From the cell containing the given text, extract its center point as [X, Y] coordinate. 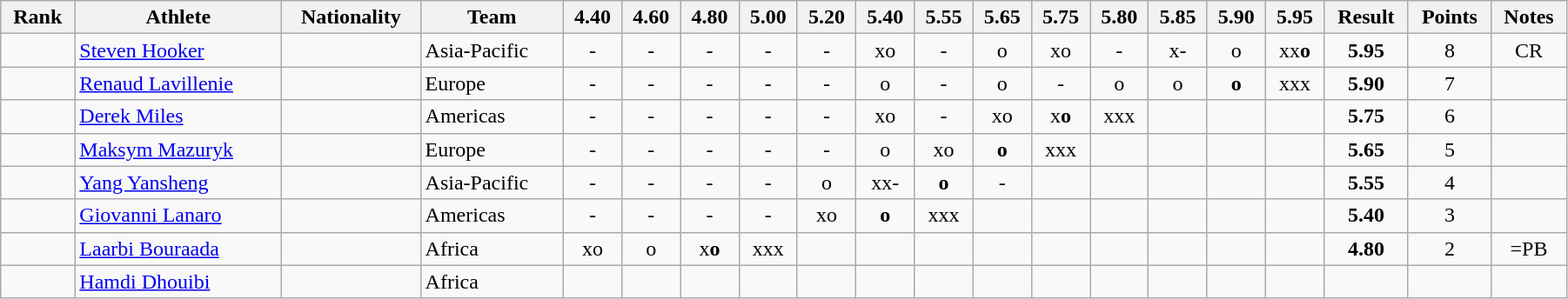
4 [1450, 183]
5 [1450, 149]
CR [1528, 50]
Yang Yansheng [178, 183]
8 [1450, 50]
Points [1450, 17]
Nationality [352, 17]
Giovanni Lanaro [178, 216]
Rank [38, 17]
2 [1450, 249]
Athlete [178, 17]
5.20 [827, 17]
xx- [886, 183]
4.40 [592, 17]
x- [1178, 50]
Team [492, 17]
Steven Hooker [178, 50]
Maksym Mazuryk [178, 149]
7 [1450, 83]
4.60 [651, 17]
Renaud Lavillenie [178, 83]
Hamdi Dhouibi [178, 282]
5.80 [1119, 17]
=PB [1528, 249]
6 [1450, 116]
3 [1450, 216]
Notes [1528, 17]
5.00 [767, 17]
xxo [1295, 50]
Laarbi Bouraada [178, 249]
Derek Miles [178, 116]
5.85 [1178, 17]
Result [1366, 17]
